Identify which cell holds the provided text, then report its [X, Y] central coordinate. 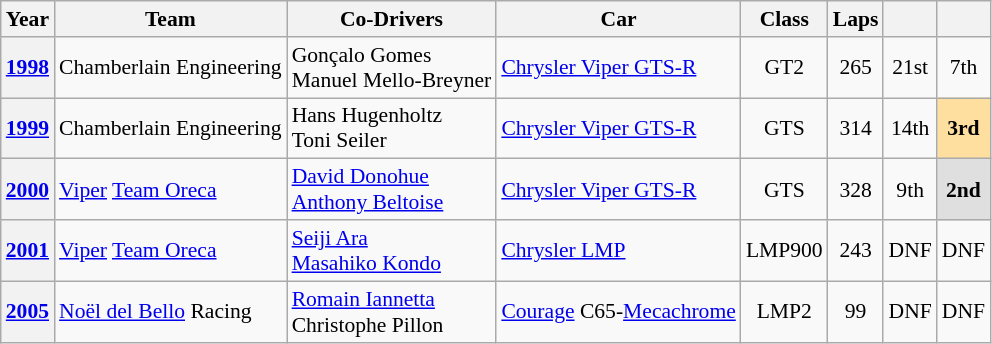
Seiji Ara Masahiko Kondo [392, 250]
7th [964, 68]
2nd [964, 190]
Co-Drivers [392, 19]
99 [856, 312]
Team [170, 19]
Courage C65-Mecachrome [618, 312]
David Donohue Anthony Beltoise [392, 190]
21st [910, 68]
Class [784, 19]
Year [28, 19]
243 [856, 250]
Noël del Bello Racing [170, 312]
2005 [28, 312]
9th [910, 190]
1999 [28, 128]
14th [910, 128]
Gonçalo Gomes Manuel Mello-Breyner [392, 68]
Car [618, 19]
Hans Hugenholtz Toni Seiler [392, 128]
LMP2 [784, 312]
Chrysler LMP [618, 250]
2001 [28, 250]
Laps [856, 19]
LMP900 [784, 250]
2000 [28, 190]
314 [856, 128]
Romain Iannetta Christophe Pillon [392, 312]
GT2 [784, 68]
328 [856, 190]
265 [856, 68]
3rd [964, 128]
1998 [28, 68]
